Extract the [X, Y] coordinate from the center of the cell holding the provided text.  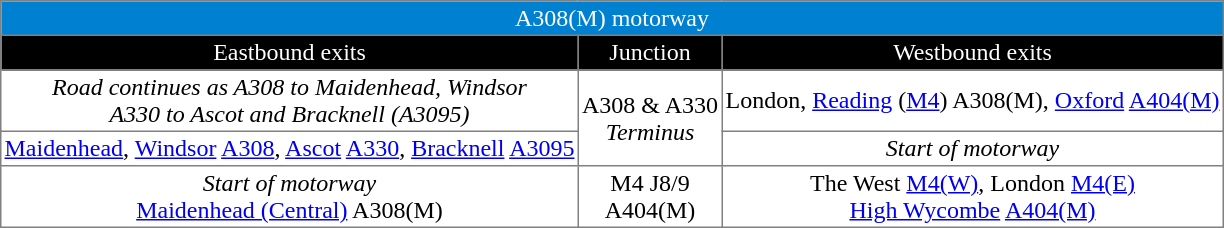
Eastbound exits [290, 52]
Maidenhead, Windsor A308, Ascot A330, Bracknell A3095 [290, 148]
A308(M) motorway [612, 18]
M4 J8/9 A404(M) [650, 197]
Start of motorway [973, 148]
Junction [650, 52]
A308 & A330 Terminus [650, 118]
London, Reading (M4) A308(M), Oxford A404(M) [973, 101]
Road continues as A308 to Maidenhead, Windsor A330 to Ascot and Bracknell (A3095) [290, 101]
Start of motorway Maidenhead (Central) A308(M) [290, 197]
Westbound exits [973, 52]
The West M4(W), London M4(E) High Wycombe A404(M) [973, 197]
